Capture the cell that displays the provided text and extract its [X, Y] central coordinate. 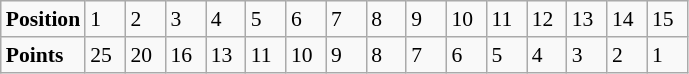
16 [185, 55]
20 [145, 55]
12 [547, 19]
Position [43, 19]
15 [667, 19]
Points [43, 55]
25 [105, 55]
14 [627, 19]
